Capture the cell that displays the provided text and extract its [x, y] central coordinate. 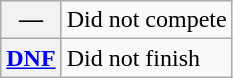
DNF [31, 58]
Did not finish [146, 58]
Did not compete [146, 20]
— [31, 20]
